Return the (x, y) coordinate for the center point of the cell that contains the specified text.  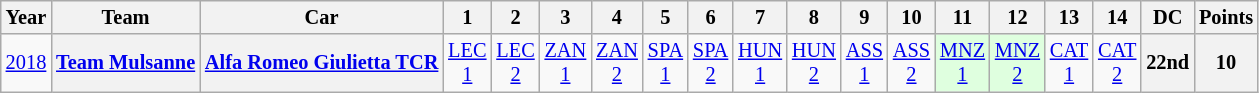
ASS2 (912, 63)
14 (1117, 17)
12 (1018, 17)
MNZ2 (1018, 63)
SPA2 (710, 63)
9 (864, 17)
Team (126, 17)
7 (760, 17)
HUN2 (814, 63)
2 (515, 17)
ASS1 (864, 63)
CAT1 (1069, 63)
SPA1 (666, 63)
CAT2 (1117, 63)
Team Mulsanne (126, 63)
4 (617, 17)
Year (26, 17)
5 (666, 17)
2018 (26, 63)
LEC1 (467, 63)
1 (467, 17)
ZAN1 (566, 63)
LEC2 (515, 63)
HUN1 (760, 63)
22nd (1168, 63)
Car (322, 17)
DC (1168, 17)
Alfa Romeo Giulietta TCR (322, 63)
11 (962, 17)
Points (1226, 17)
ZAN2 (617, 63)
3 (566, 17)
MNZ1 (962, 63)
6 (710, 17)
8 (814, 17)
13 (1069, 17)
